Find where the given text appears and provide that cell's center as (x, y) coordinate. 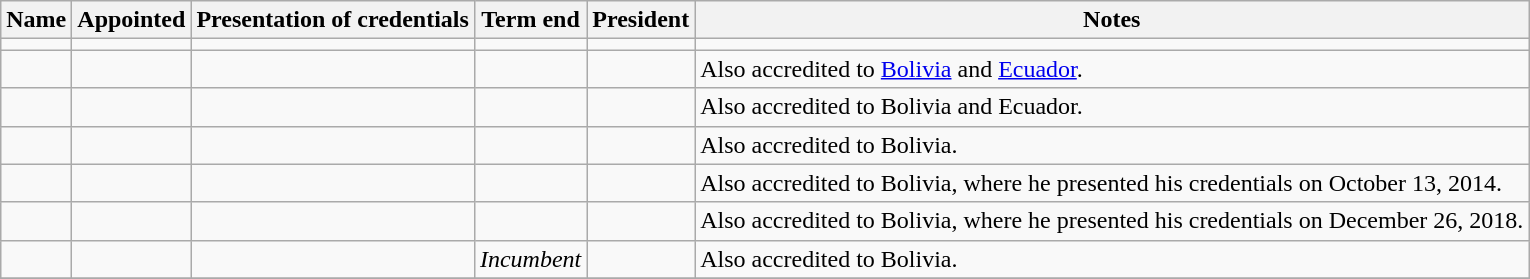
Term end (530, 20)
Also accredited to Bolivia, where he presented his credentials on December 26, 2018. (1112, 221)
President (641, 20)
Appointed (132, 20)
Presentation of credentials (332, 20)
Name (36, 20)
Incumbent (530, 259)
Also accredited to Bolivia, where he presented his credentials on October 13, 2014. (1112, 183)
Notes (1112, 20)
